Locate the cell with the specified text and output its [x, y] center coordinate. 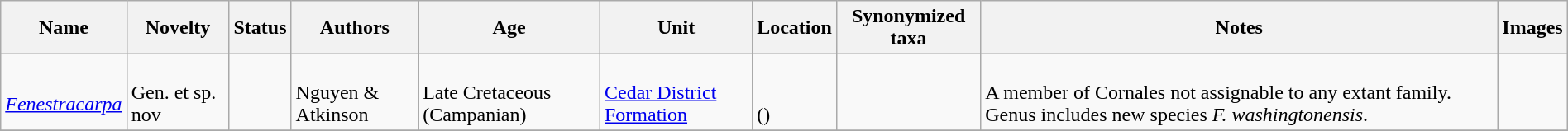
Age [509, 28]
Nguyen & Atkinson [355, 92]
Name [64, 28]
Novelty [178, 28]
Gen. et sp. nov [178, 92]
Location [795, 28]
Synonymized taxa [908, 28]
Images [1532, 28]
A member of Cornales not assignable to any extant family. Genus includes new species F. washingtonensis. [1239, 92]
() [795, 92]
Late Cretaceous (Campanian) [509, 92]
Unit [676, 28]
Notes [1239, 28]
Fenestracarpa [64, 92]
Authors [355, 28]
Status [260, 28]
Cedar District Formation [676, 92]
